Identify which cell holds the provided text, then report its [X, Y] central coordinate. 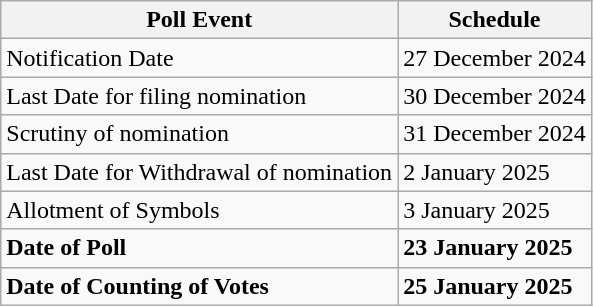
Poll Event [200, 20]
Date of Counting of Votes [200, 286]
25 January 2025 [495, 286]
Schedule [495, 20]
Notification Date [200, 58]
Date of Poll [200, 248]
2 January 2025 [495, 172]
23 January 2025 [495, 248]
Last Date for Withdrawal of nomination [200, 172]
Allotment of Symbols [200, 210]
3 January 2025 [495, 210]
30 December 2024 [495, 96]
27 December 2024 [495, 58]
31 December 2024 [495, 134]
Last Date for filing nomination [200, 96]
Scrutiny of nomination [200, 134]
